Pinpoint the cell where the given text exists, returning its [X, Y] midpoint coordinate. 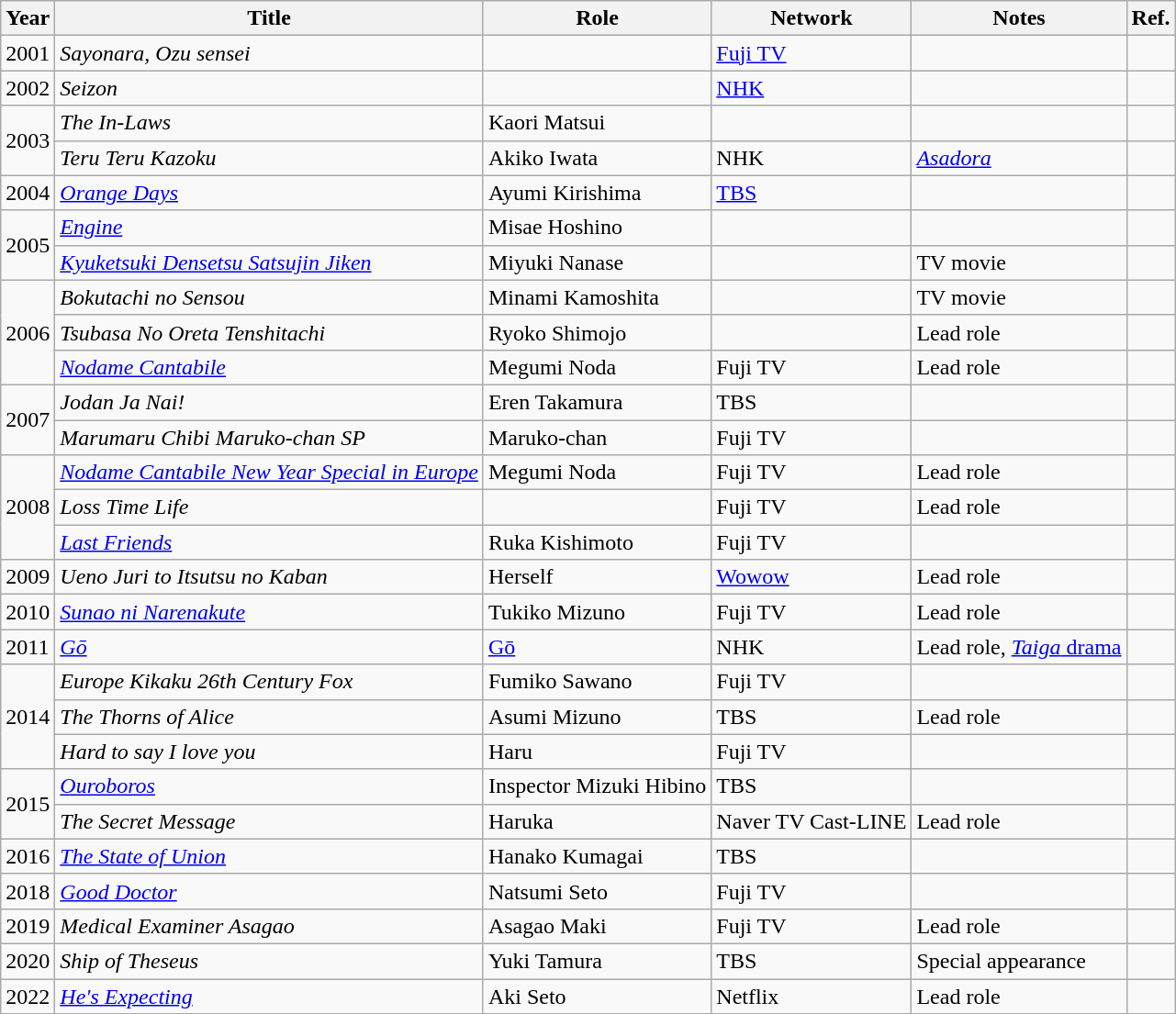
Loss Time Life [270, 507]
Tukiko Mizuno [597, 612]
Title [270, 18]
Special appearance [1019, 961]
Nodame Cantabile [270, 367]
2018 [28, 891]
Medical Examiner Asagao [270, 926]
Role [597, 18]
Last Friends [270, 542]
Wowow [812, 577]
Akiko Iwata [597, 158]
Nodame Cantabile New Year Special in Europe [270, 473]
Fumiko Sawano [597, 682]
2020 [28, 961]
Sayonara, Ozu sensei [270, 53]
Orange Days [270, 193]
Teru Teru Kazoku [270, 158]
Misae Hoshino [597, 228]
2015 [28, 804]
Haru [597, 752]
Inspector Mizuki Hibino [597, 786]
Yuki Tamura [597, 961]
Ref. [1151, 18]
Natsumi Seto [597, 891]
Naver TV Cast-LINE [812, 821]
2011 [28, 647]
Jodan Ja Nai! [270, 402]
2009 [28, 577]
2019 [28, 926]
2014 [28, 717]
Herself [597, 577]
2008 [28, 507]
2003 [28, 140]
Ueno Juri to Itsutsu no Kaban [270, 577]
Minami Kamoshita [597, 297]
Network [812, 18]
Hard to say I love you [270, 752]
He's Expecting [270, 996]
2007 [28, 419]
Asagao Maki [597, 926]
Europe Kikaku 26th Century Fox [270, 682]
Haruka [597, 821]
2001 [28, 53]
2016 [28, 856]
2004 [28, 193]
Ryoko Shimojo [597, 332]
Kyuketsuki Densetsu Satsujin Jiken [270, 262]
2002 [28, 88]
Asumi Mizuno [597, 717]
Ouroboros [270, 786]
Ayumi Kirishima [597, 193]
The Thorns of Alice [270, 717]
Engine [270, 228]
Hanako Kumagai [597, 856]
Aki Seto [597, 996]
Ruka Kishimoto [597, 542]
Kaori Matsui [597, 123]
Sunao ni Narenakute [270, 612]
2022 [28, 996]
Eren Takamura [597, 402]
Marumaru Chibi Maruko-chan SP [270, 438]
Seizon [270, 88]
Year [28, 18]
The Secret Message [270, 821]
Maruko-chan [597, 438]
Ship of Theseus [270, 961]
2005 [28, 245]
Bokutachi no Sensou [270, 297]
Netflix [812, 996]
2010 [28, 612]
Lead role, Taiga drama [1019, 647]
Notes [1019, 18]
The In-Laws [270, 123]
2006 [28, 332]
Miyuki Nanase [597, 262]
Tsubasa No Oreta Tenshitachi [270, 332]
Asadora [1019, 158]
Good Doctor [270, 891]
The State of Union [270, 856]
